Determine the (x, y) coordinate at the center of the cell enclosing the given text.  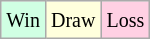
Loss (126, 20)
Win (24, 20)
Draw (72, 20)
